Locate the cell with the specified text and output its (x, y) center coordinate. 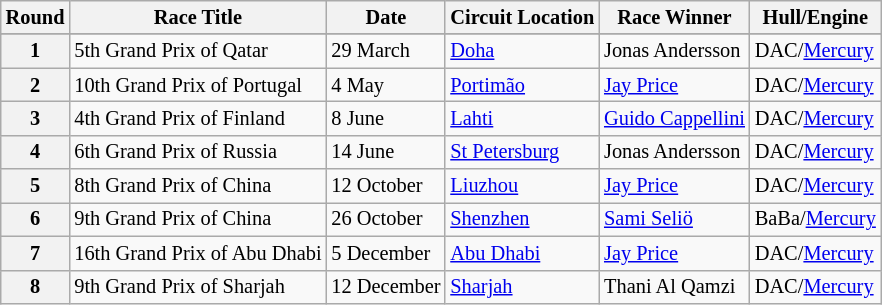
Hull/Engine (816, 17)
12 December (386, 287)
2 (36, 85)
4th Grand Prix of Finland (198, 118)
St Petersburg (522, 152)
Portimão (522, 85)
Abu Dhabi (522, 253)
Guido Cappellini (674, 118)
5th Grand Prix of Qatar (198, 51)
Round (36, 17)
4 May (386, 85)
14 June (386, 152)
4 (36, 152)
Sharjah (522, 287)
Date (386, 17)
16th Grand Prix of Abu Dhabi (198, 253)
29 March (386, 51)
10th Grand Prix of Portugal (198, 85)
Circuit Location (522, 17)
Liuzhou (522, 186)
5 December (386, 253)
Shenzhen (522, 219)
5 (36, 186)
8th Grand Prix of China (198, 186)
Sami Seliö (674, 219)
6 (36, 219)
6th Grand Prix of Russia (198, 152)
1 (36, 51)
BaBa/Mercury (816, 219)
8 June (386, 118)
3 (36, 118)
9th Grand Prix of China (198, 219)
Race Winner (674, 17)
8 (36, 287)
12 October (386, 186)
7 (36, 253)
26 October (386, 219)
Race Title (198, 17)
Doha (522, 51)
9th Grand Prix of Sharjah (198, 287)
Lahti (522, 118)
Thani Al Qamzi (674, 287)
